Output the [x, y] coordinate of the center of the cell containing the given text.  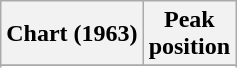
Chart (1963) [72, 34]
Peakposition [189, 34]
